From the cell containing the given text, extract its center point as [X, Y] coordinate. 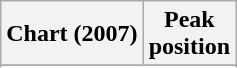
Peakposition [189, 34]
Chart (2007) [72, 34]
